Extract the [X, Y] coordinate from the center of the cell holding the provided text.  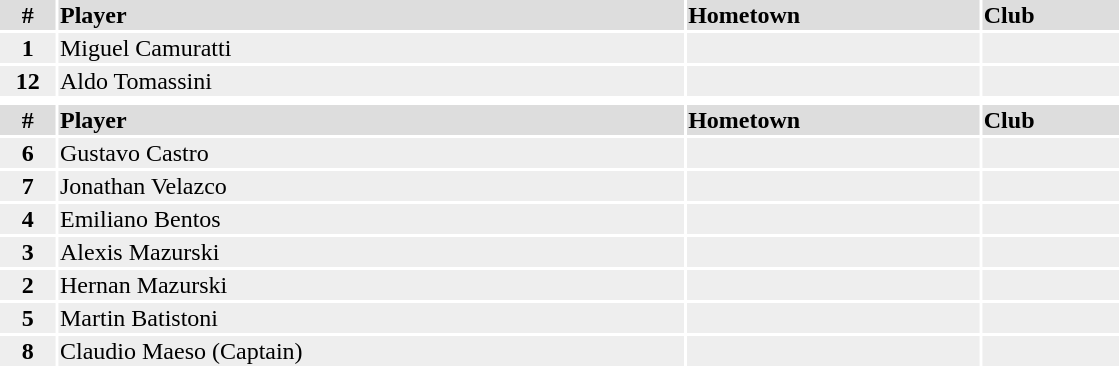
12 [28, 81]
6 [28, 153]
Aldo Tomassini [370, 81]
Claudio Maeso (Captain) [370, 351]
Miguel Camuratti [370, 48]
8 [28, 351]
2 [28, 285]
Martin Batistoni [370, 318]
3 [28, 252]
1 [28, 48]
Jonathan Velazco [370, 186]
7 [28, 186]
4 [28, 219]
Alexis Mazurski [370, 252]
5 [28, 318]
Hernan Mazurski [370, 285]
Gustavo Castro [370, 153]
Emiliano Bentos [370, 219]
